Find where the given text appears and provide that cell's center as (X, Y) coordinate. 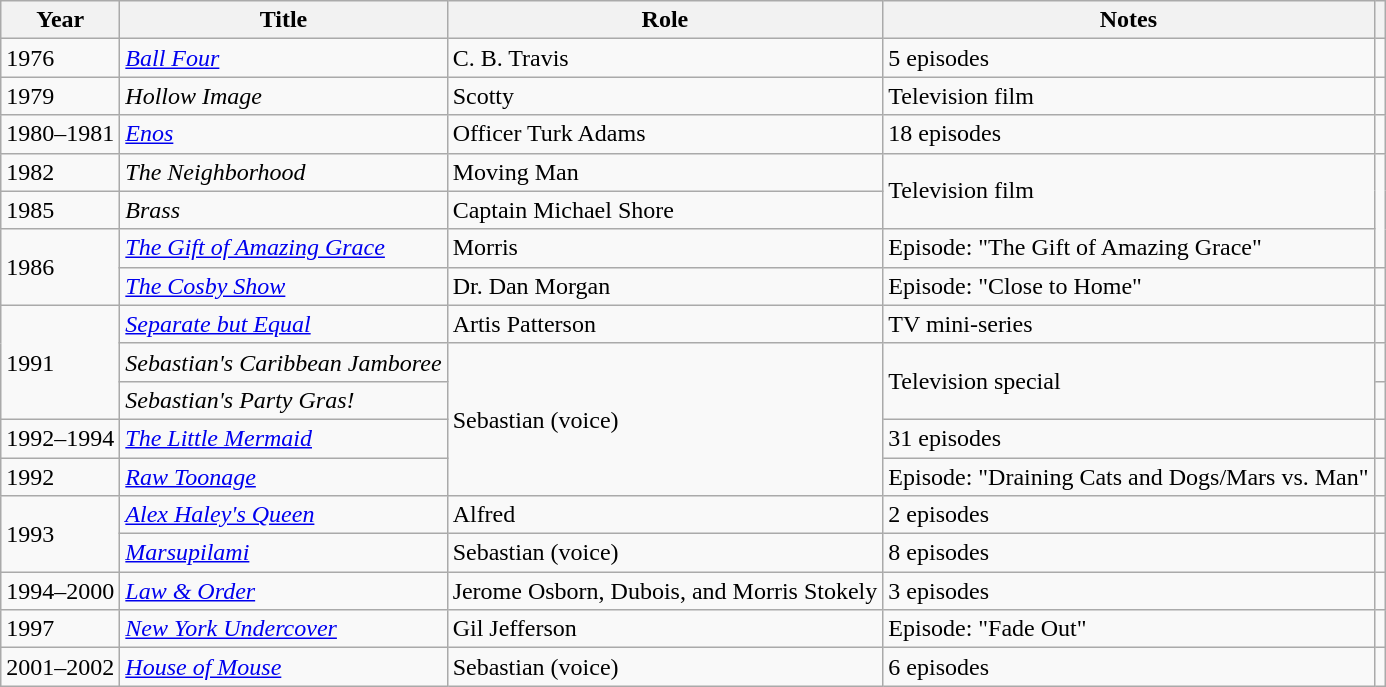
1991 (60, 362)
1979 (60, 96)
2 episodes (1128, 515)
Marsupilami (284, 553)
Scotty (665, 96)
Brass (284, 210)
5 episodes (1128, 58)
Episode: "Fade Out" (1128, 629)
1993 (60, 534)
Alfred (665, 515)
31 episodes (1128, 438)
Sebastian's Caribbean Jamboree (284, 362)
Ball Four (284, 58)
Captain Michael Shore (665, 210)
3 episodes (1128, 591)
New York Undercover (284, 629)
8 episodes (1128, 553)
The Gift of Amazing Grace (284, 248)
1980–1981 (60, 134)
Law & Order (284, 591)
TV mini-series (1128, 324)
1986 (60, 267)
Title (284, 20)
18 episodes (1128, 134)
Dr. Dan Morgan (665, 286)
Hollow Image (284, 96)
Year (60, 20)
Enos (284, 134)
Television special (1128, 381)
Raw Toonage (284, 477)
1992–1994 (60, 438)
C. B. Travis (665, 58)
Episode: "Draining Cats and Dogs/Mars vs. Man" (1128, 477)
1982 (60, 172)
Morris (665, 248)
Notes (1128, 20)
2001–2002 (60, 667)
Artis Patterson (665, 324)
Episode: "Close to Home" (1128, 286)
The Little Mermaid (284, 438)
1997 (60, 629)
Role (665, 20)
1992 (60, 477)
1985 (60, 210)
House of Mouse (284, 667)
1994–2000 (60, 591)
Moving Man (665, 172)
6 episodes (1128, 667)
The Cosby Show (284, 286)
Alex Haley's Queen (284, 515)
The Neighborhood (284, 172)
1976 (60, 58)
Separate but Equal (284, 324)
Jerome Osborn, Dubois, and Morris Stokely (665, 591)
Gil Jefferson (665, 629)
Episode: "The Gift of Amazing Grace" (1128, 248)
Sebastian's Party Gras! (284, 400)
Officer Turk Adams (665, 134)
